From the cell containing the given text, extract its center point as [X, Y] coordinate. 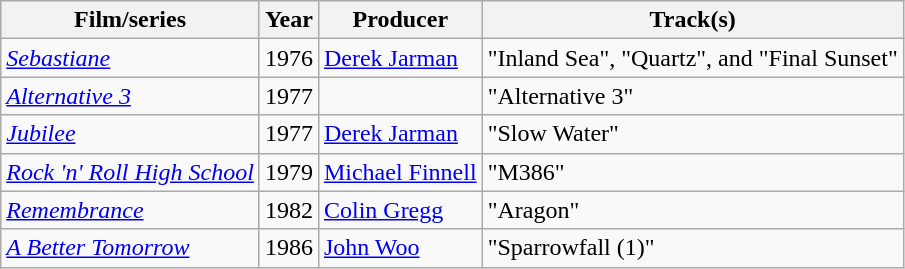
"Alternative 3" [692, 96]
Jubilee [130, 134]
"M386" [692, 172]
Remembrance [130, 210]
"Aragon" [692, 210]
Track(s) [692, 20]
1986 [288, 248]
Producer [400, 20]
Sebastiane [130, 58]
"Slow Water" [692, 134]
1982 [288, 210]
John Woo [400, 248]
1979 [288, 172]
"Sparrowfall (1)" [692, 248]
Year [288, 20]
"Inland Sea", "Quartz", and "Final Sunset" [692, 58]
Michael Finnell [400, 172]
Rock 'n' Roll High School [130, 172]
A Better Tomorrow [130, 248]
Film/series [130, 20]
Colin Gregg [400, 210]
Alternative 3 [130, 96]
1976 [288, 58]
